Extract the (x, y) coordinate from the center of the cell holding the provided text.  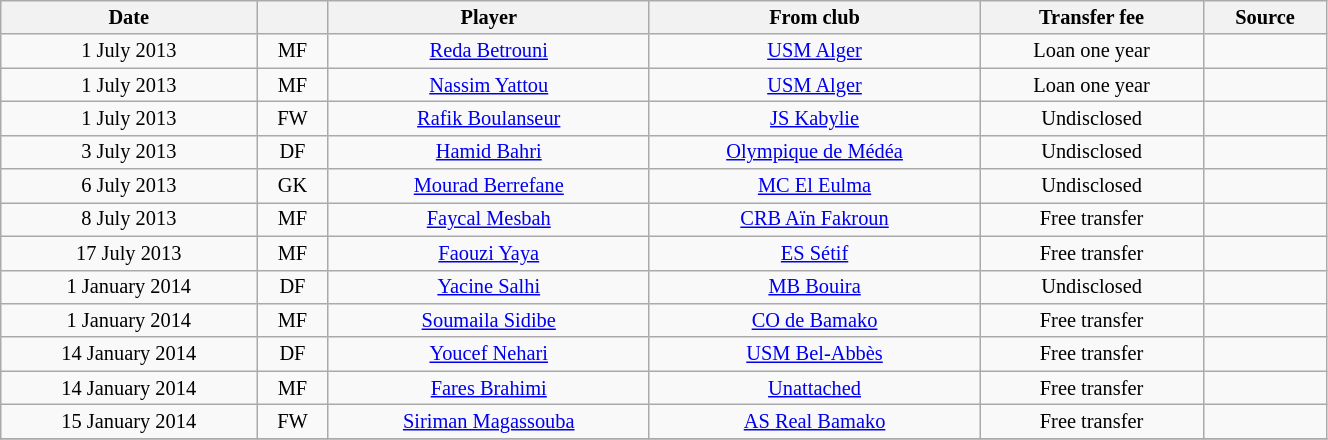
GK (292, 186)
8 July 2013 (129, 219)
MC El Eulma (814, 186)
From club (814, 17)
Source (1266, 17)
CO de Bamako (814, 320)
Nassim Yattou (488, 85)
Soumaila Sidibe (488, 320)
Hamid Bahri (488, 152)
Siriman Magassouba (488, 421)
Unattached (814, 388)
JS Kabylie (814, 118)
6 July 2013 (129, 186)
15 January 2014 (129, 421)
USM Bel-Abbès (814, 354)
Olympique de Médéa (814, 152)
3 July 2013 (129, 152)
Youcef Nehari (488, 354)
Faycal Mesbah (488, 219)
Yacine Salhi (488, 287)
17 July 2013 (129, 253)
MB Bouira (814, 287)
Reda Betrouni (488, 51)
Transfer fee (1092, 17)
Mourad Berrefane (488, 186)
Faouzi Yaya (488, 253)
Player (488, 17)
ES Sétif (814, 253)
AS Real Bamako (814, 421)
Fares Brahimi (488, 388)
CRB Aïn Fakroun (814, 219)
Rafik Boulanseur (488, 118)
Date (129, 17)
